Identify which cell holds the provided text, then report its [X, Y] central coordinate. 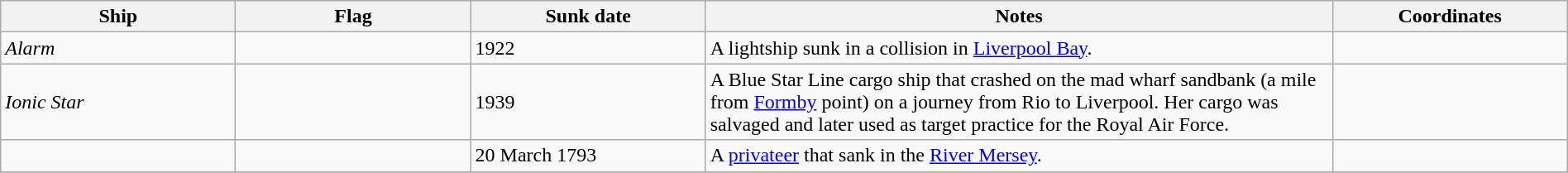
Flag [353, 17]
A privateer that sank in the River Mersey. [1019, 156]
Sunk date [588, 17]
Coordinates [1450, 17]
Ship [118, 17]
Alarm [118, 48]
A lightship sunk in a collision in Liverpool Bay. [1019, 48]
Ionic Star [118, 102]
1922 [588, 48]
1939 [588, 102]
Notes [1019, 17]
20 March 1793 [588, 156]
